Detect which cell encompasses the target text, then output its (X, Y) center coordinate. 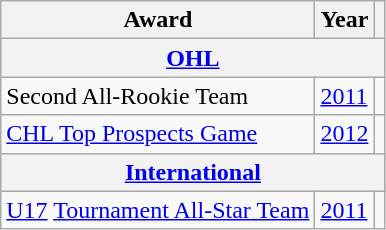
CHL Top Prospects Game (158, 134)
Award (158, 20)
U17 Tournament All-Star Team (158, 210)
Second All-Rookie Team (158, 96)
Year (344, 20)
International (193, 172)
2012 (344, 134)
OHL (193, 58)
